Scan for the cell matching the given text and deliver its [X, Y] coordinate at center. 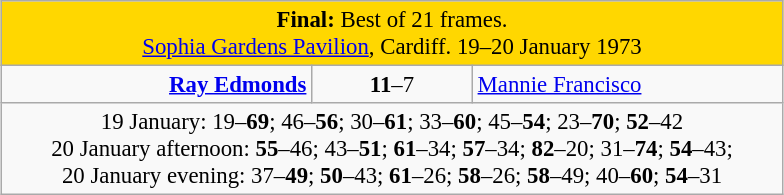
Ray Edmonds [156, 85]
Final: Best of 21 frames.Sophia Gardens Pavilion, Cardiff. 19–20 January 1973 [392, 34]
11–7 [392, 85]
Mannie Francisco [628, 85]
